Scan for the cell matching the given text and deliver its (x, y) coordinate at center. 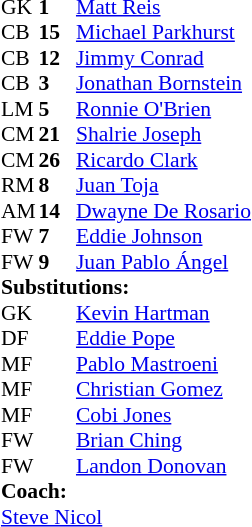
Juan Pablo Ángel (164, 262)
Jimmy Conrad (164, 58)
7 (57, 237)
8 (57, 185)
Dwayne De Rosario (164, 211)
Coach: (126, 491)
Eddie Pope (164, 339)
Eddie Johnson (164, 237)
GK (20, 313)
3 (57, 83)
5 (57, 109)
Christian Gomez (164, 389)
Juan Toja (164, 185)
14 (57, 211)
12 (57, 58)
LM (20, 109)
Ricardo Clark (164, 160)
Substitutions: (126, 287)
AM (20, 211)
Landon Donovan (164, 466)
Kevin Hartman (164, 313)
DF (20, 339)
Brian Ching (164, 441)
Cobi Jones (164, 415)
Ronnie O'Brien (164, 109)
RM (20, 185)
26 (57, 160)
Michael Parkhurst (164, 33)
Shalrie Joseph (164, 135)
15 (57, 33)
21 (57, 135)
Pablo Mastroeni (164, 364)
Jonathan Bornstein (164, 83)
9 (57, 262)
